For the text-containing cell, return its midpoint in (X, Y) coordinate format. 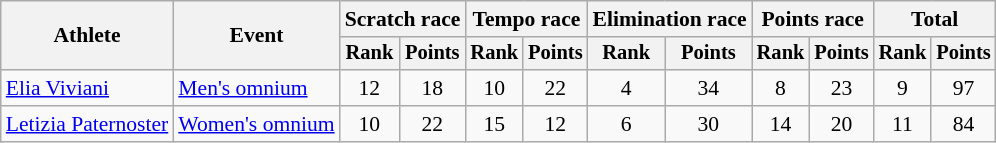
23 (841, 88)
30 (708, 124)
14 (781, 124)
Event (256, 36)
Scratch race (403, 19)
Women's omnium (256, 124)
Letizia Paternoster (88, 124)
4 (626, 88)
11 (903, 124)
Athlete (88, 36)
Tempo race (526, 19)
Elia Viviani (88, 88)
84 (963, 124)
15 (494, 124)
Men's omnium (256, 88)
Elimination race (669, 19)
20 (841, 124)
6 (626, 124)
9 (903, 88)
34 (708, 88)
Points race (813, 19)
8 (781, 88)
18 (432, 88)
Total (935, 19)
97 (963, 88)
